Scan for the cell matching the given text and deliver its (X, Y) coordinate at center. 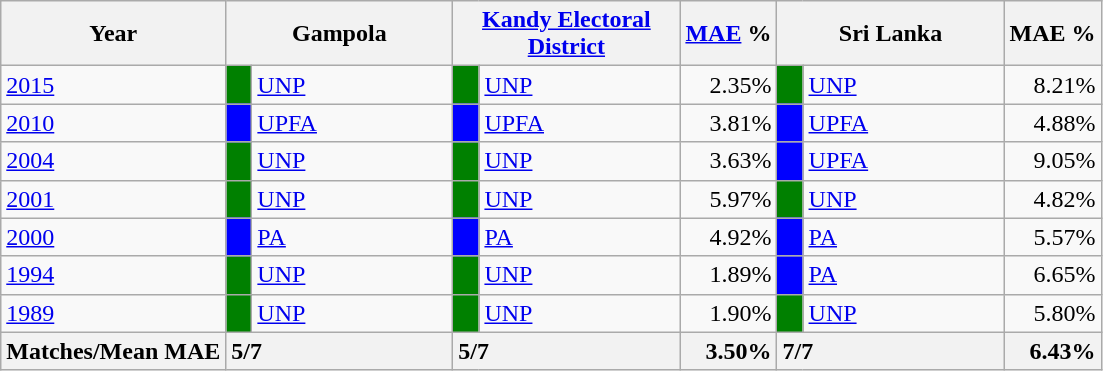
2004 (114, 161)
1.90% (728, 313)
2001 (114, 199)
6.65% (1052, 275)
4.92% (728, 237)
4.82% (1052, 199)
1994 (114, 275)
3.81% (728, 123)
Sri Lanka (890, 34)
9.05% (1052, 161)
2010 (114, 123)
1.89% (728, 275)
5.80% (1052, 313)
1989 (114, 313)
5.57% (1052, 237)
4.88% (1052, 123)
3.63% (728, 161)
5.97% (728, 199)
2015 (114, 85)
3.50% (728, 351)
Gampola (340, 34)
Year (114, 34)
Matches/Mean MAE (114, 351)
6.43% (1052, 351)
8.21% (1052, 85)
2000 (114, 237)
7/7 (890, 351)
2.35% (728, 85)
Kandy Electoral District (566, 34)
